Identify which cell holds the provided text, then report its (X, Y) central coordinate. 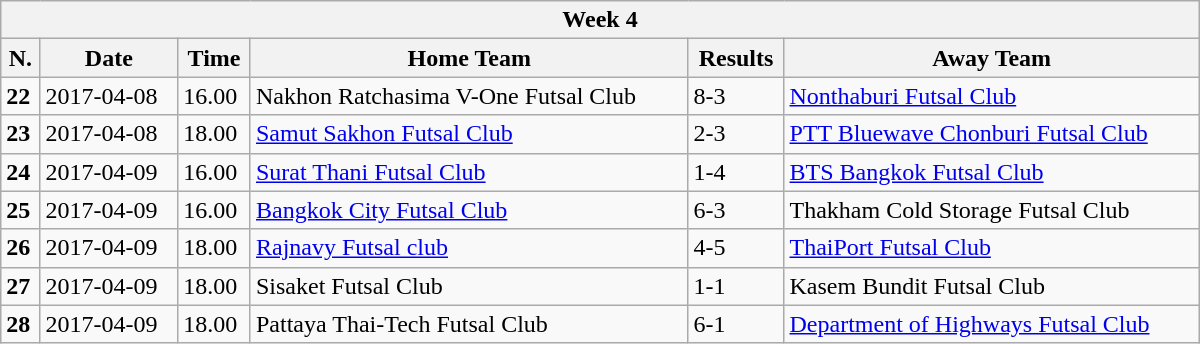
N. (20, 58)
Surat Thani Futsal Club (469, 172)
Time (214, 58)
26 (20, 248)
Results (736, 58)
BTS Bangkok Futsal Club (992, 172)
22 (20, 96)
25 (20, 210)
Nakhon Ratchasima V-One Futsal Club (469, 96)
Week 4 (600, 20)
Date (109, 58)
6-3 (736, 210)
Department of Highways Futsal Club (992, 324)
Nonthaburi Futsal Club (992, 96)
2-3 (736, 134)
1-4 (736, 172)
1-1 (736, 286)
6-1 (736, 324)
Bangkok City Futsal Club (469, 210)
Kasem Bundit Futsal Club (992, 286)
Samut Sakhon Futsal Club (469, 134)
23 (20, 134)
24 (20, 172)
Thakham Cold Storage Futsal Club (992, 210)
Away Team (992, 58)
Rajnavy Futsal club (469, 248)
Sisaket Futsal Club (469, 286)
Pattaya Thai-Tech Futsal Club (469, 324)
8-3 (736, 96)
4-5 (736, 248)
28 (20, 324)
ThaiPort Futsal Club (992, 248)
Home Team (469, 58)
27 (20, 286)
PTT Bluewave Chonburi Futsal Club (992, 134)
